Capture the cell that displays the provided text and extract its (X, Y) central coordinate. 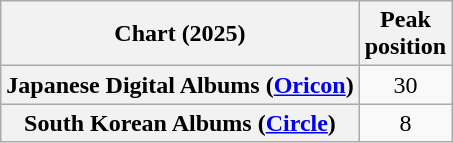
South Korean Albums (Circle) (180, 123)
Peakposition (405, 34)
30 (405, 85)
Chart (2025) (180, 34)
8 (405, 123)
Japanese Digital Albums (Oricon) (180, 85)
